Capture the cell that displays the provided text and extract its (X, Y) central coordinate. 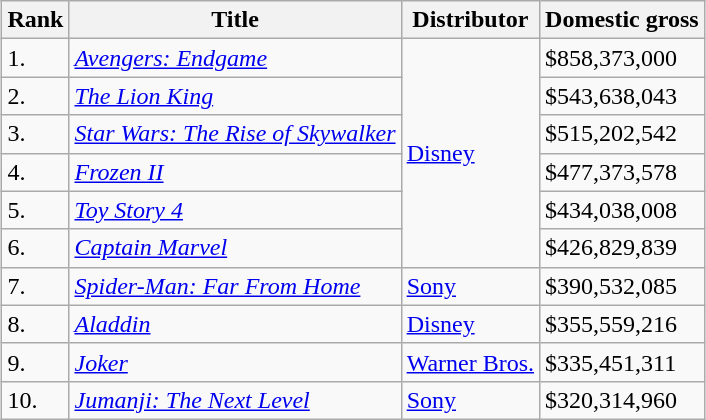
$477,373,578 (622, 172)
1. (36, 58)
Title (235, 20)
5. (36, 210)
8. (36, 324)
$335,451,311 (622, 362)
$390,532,085 (622, 286)
$515,202,542 (622, 134)
4. (36, 172)
$355,559,216 (622, 324)
3. (36, 134)
Warner Bros. (470, 362)
$320,314,960 (622, 400)
Domestic gross (622, 20)
Jumanji: The Next Level (235, 400)
6. (36, 248)
$858,373,000 (622, 58)
7. (36, 286)
Star Wars: The Rise of Skywalker (235, 134)
Toy Story 4 (235, 210)
$543,638,043 (622, 96)
9. (36, 362)
Avengers: Endgame (235, 58)
Aladdin (235, 324)
Distributor (470, 20)
$434,038,008 (622, 210)
Spider-Man: Far From Home (235, 286)
2. (36, 96)
The Lion King (235, 96)
Captain Marvel (235, 248)
Rank (36, 20)
Frozen II (235, 172)
Joker (235, 362)
$426,829,839 (622, 248)
10. (36, 400)
